Provide the (X, Y) coordinate of the cell's center where the given text is located.  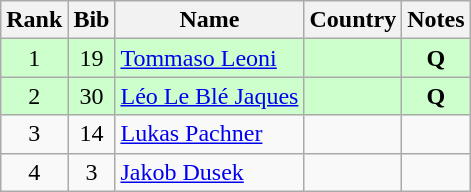
Country (353, 20)
Rank (34, 20)
Léo Le Blé Jaques (210, 96)
14 (92, 134)
Lukas Pachner (210, 134)
Bib (92, 20)
Tommaso Leoni (210, 58)
Notes (436, 20)
2 (34, 96)
Jakob Dusek (210, 172)
4 (34, 172)
19 (92, 58)
30 (92, 96)
Name (210, 20)
1 (34, 58)
